Search for the cell housing the specified text and yield its [X, Y] center coordinate. 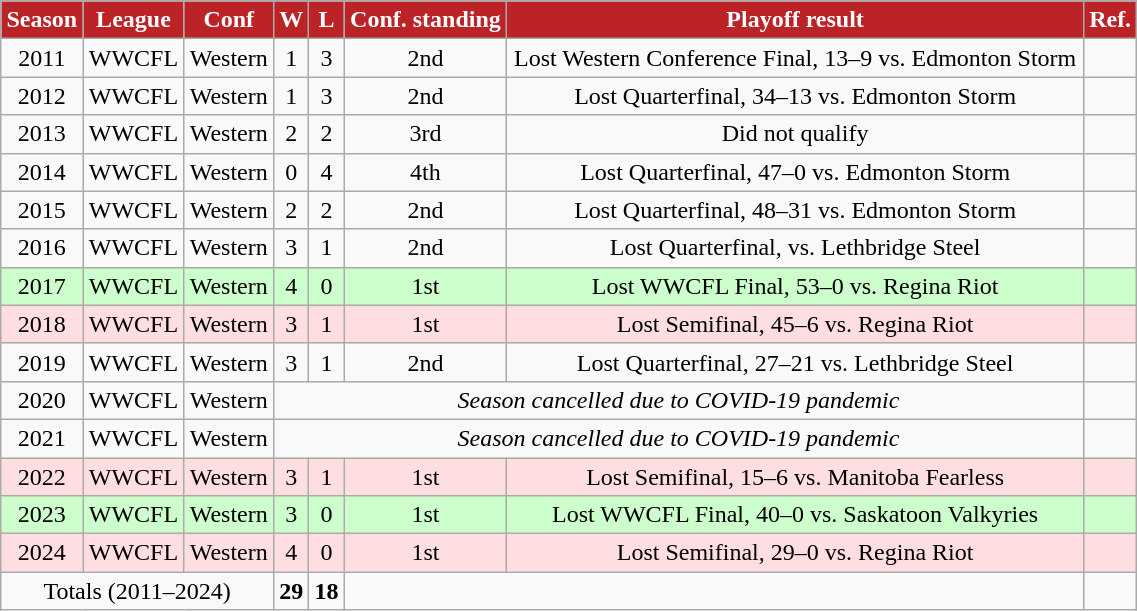
Ref. [1110, 20]
Totals (2011–2024) [138, 591]
Lost WWCFL Final, 53–0 vs. Regina Riot [796, 286]
2020 [42, 400]
2015 [42, 210]
Did not qualify [796, 134]
4th [426, 172]
Season [42, 20]
2014 [42, 172]
2016 [42, 248]
2022 [42, 477]
Lost Semifinal, 45–6 vs. Regina Riot [796, 324]
Lost Quarterfinal, 27–21 vs. Lethbridge Steel [796, 362]
2017 [42, 286]
2018 [42, 324]
Lost Quarterfinal, 34–13 vs. Edmonton Storm [796, 96]
2011 [42, 58]
Lost Quarterfinal, 47–0 vs. Edmonton Storm [796, 172]
2012 [42, 96]
Playoff result [796, 20]
Lost WWCFL Final, 40–0 vs. Saskatoon Valkyries [796, 515]
W [292, 20]
Lost Semifinal, 29–0 vs. Regina Riot [796, 553]
Conf. standing [426, 20]
2024 [42, 553]
League [134, 20]
2023 [42, 515]
Lost Semifinal, 15–6 vs. Manitoba Fearless [796, 477]
Conf [229, 20]
2021 [42, 438]
18 [326, 591]
Lost Quarterfinal, vs. Lethbridge Steel [796, 248]
3rd [426, 134]
2019 [42, 362]
29 [292, 591]
Lost Western Conference Final, 13–9 vs. Edmonton Storm [796, 58]
2013 [42, 134]
L [326, 20]
Lost Quarterfinal, 48–31 vs. Edmonton Storm [796, 210]
